Find where the given text appears and provide that cell's center as [X, Y] coordinate. 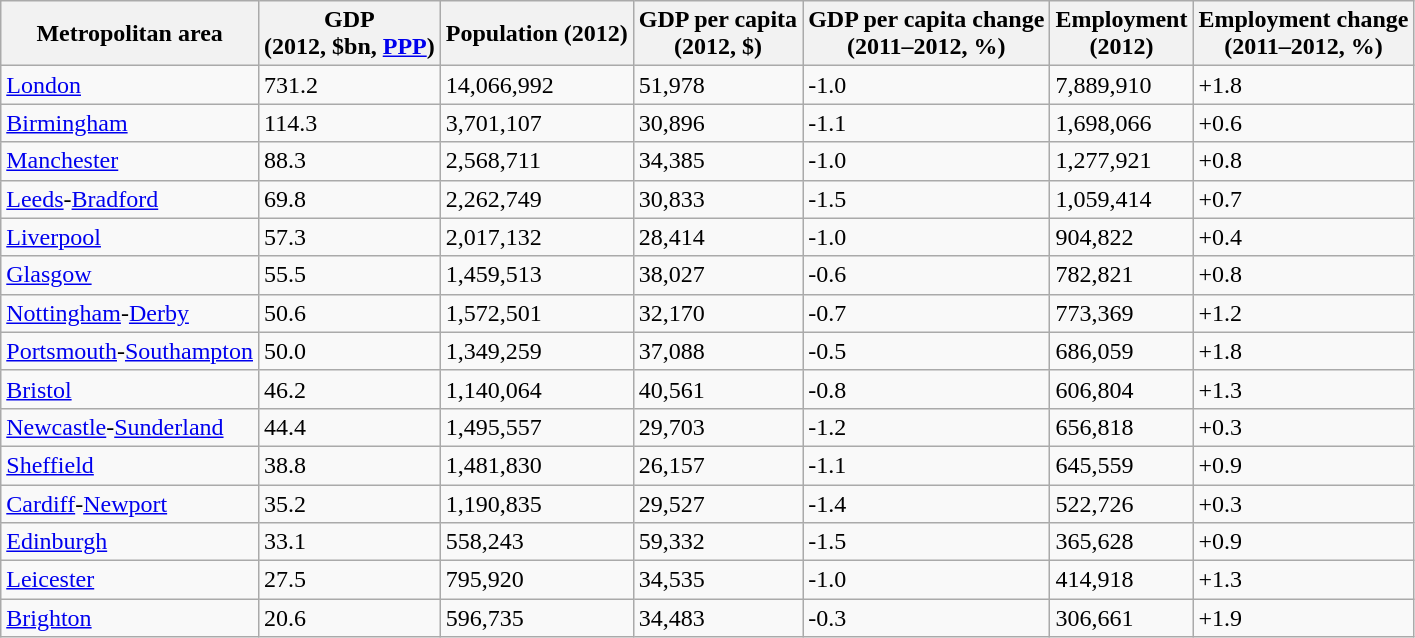
414,918 [1122, 580]
50.0 [350, 351]
-0.8 [926, 389]
GDP(2012, $bn, PPP) [350, 34]
+0.6 [1304, 123]
656,818 [1122, 427]
522,726 [1122, 503]
57.3 [350, 237]
26,157 [718, 465]
Brighton [130, 618]
1,459,513 [536, 275]
2,262,749 [536, 199]
GDP per capita(2012, $) [718, 34]
Newcastle-Sunderland [130, 427]
686,059 [1122, 351]
28,414 [718, 237]
-0.6 [926, 275]
32,170 [718, 313]
7,889,910 [1122, 85]
596,735 [536, 618]
+0.4 [1304, 237]
27.5 [350, 580]
34,385 [718, 161]
Metropolitan area [130, 34]
Cardiff-Newport [130, 503]
1,698,066 [1122, 123]
33.1 [350, 542]
Birmingham [130, 123]
Leeds-Bradford [130, 199]
34,483 [718, 618]
46.2 [350, 389]
29,703 [718, 427]
29,527 [718, 503]
-0.5 [926, 351]
+1.2 [1304, 313]
Edinburgh [130, 542]
606,804 [1122, 389]
Leicester [130, 580]
2,568,711 [536, 161]
645,559 [1122, 465]
+1.9 [1304, 618]
Bristol [130, 389]
1,481,830 [536, 465]
London [130, 85]
51,978 [718, 85]
114.3 [350, 123]
50.6 [350, 313]
37,088 [718, 351]
30,896 [718, 123]
88.3 [350, 161]
Liverpool [130, 237]
Employment(2012) [1122, 34]
38,027 [718, 275]
30,833 [718, 199]
1,140,064 [536, 389]
3,701,107 [536, 123]
-0.3 [926, 618]
731.2 [350, 85]
Portsmouth-Southampton [130, 351]
795,920 [536, 580]
-1.4 [926, 503]
1,190,835 [536, 503]
20.6 [350, 618]
365,628 [1122, 542]
44.4 [350, 427]
558,243 [536, 542]
59,332 [718, 542]
Population (2012) [536, 34]
1,277,921 [1122, 161]
306,661 [1122, 618]
55.5 [350, 275]
Glasgow [130, 275]
1,059,414 [1122, 199]
-0.7 [926, 313]
2,017,132 [536, 237]
+0.7 [1304, 199]
782,821 [1122, 275]
-1.2 [926, 427]
1,495,557 [536, 427]
38.8 [350, 465]
904,822 [1122, 237]
Sheffield [130, 465]
Nottingham-Derby [130, 313]
1,349,259 [536, 351]
GDP per capita change(2011–2012, %) [926, 34]
69.8 [350, 199]
1,572,501 [536, 313]
Employment change(2011–2012, %) [1304, 34]
14,066,992 [536, 85]
34,535 [718, 580]
773,369 [1122, 313]
Manchester [130, 161]
40,561 [718, 389]
35.2 [350, 503]
